Capture the cell that displays the provided text and extract its (X, Y) central coordinate. 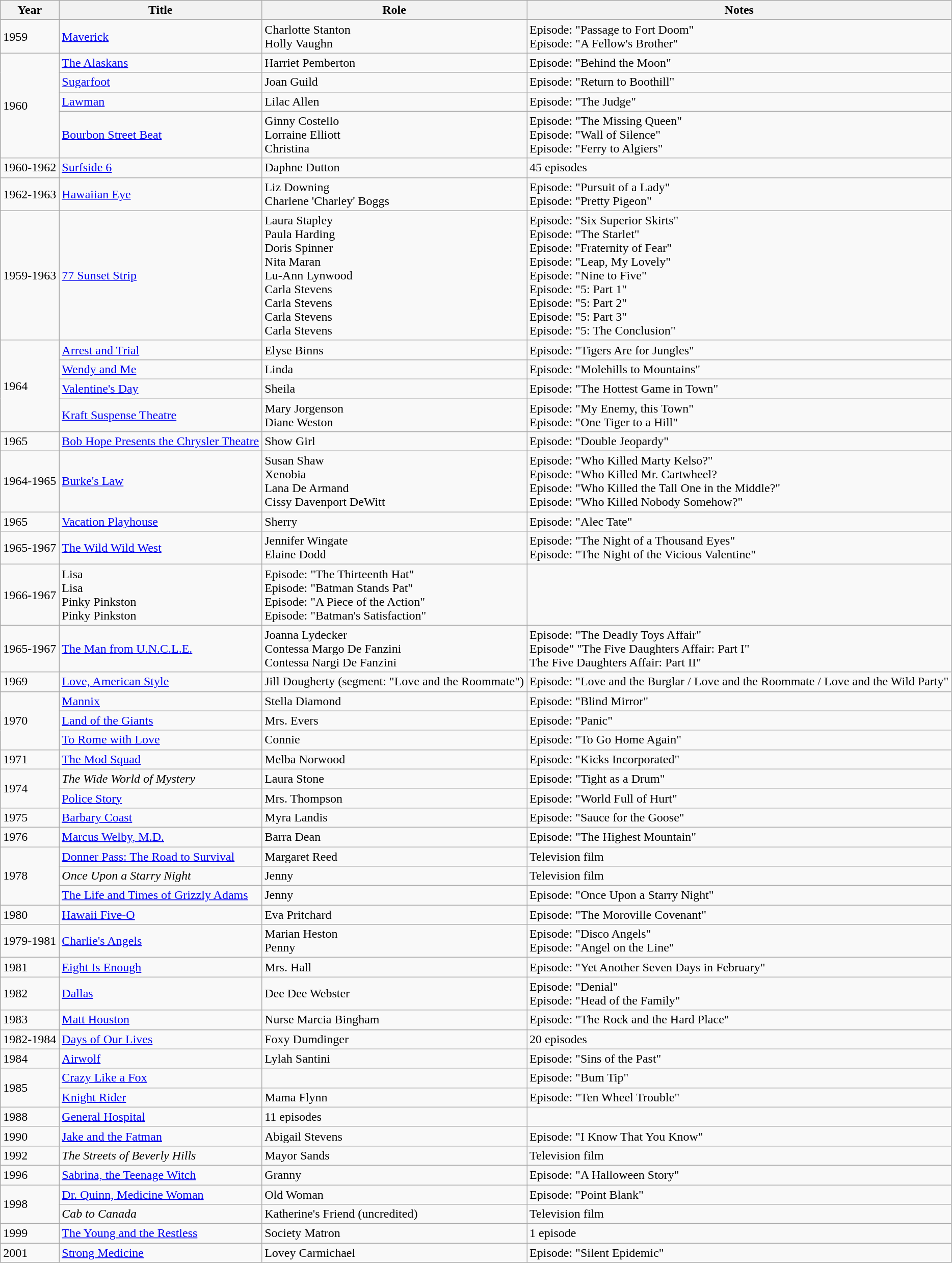
Episode: "Silent Epidemic" (739, 1253)
Mannix (161, 701)
The Alaskans (161, 63)
Valentine's Day (161, 389)
The Man from U.N.C.L.E. (161, 649)
Margaret Reed (394, 856)
Episode: "My Enemy, this Town"Episode: "One Tiger to a Hill" (739, 415)
The Life and Times of Grizzly Adams (161, 895)
Episode: "The Rock and the Hard Place" (739, 1020)
Bourbon Street Beat (161, 135)
Ginny CostelloLorraine ElliottChristina (394, 135)
Love, American Style (161, 682)
Title (161, 10)
1985 (30, 1088)
Jennifer WingateElaine Dodd (394, 548)
Episode: "World Full of Hurt" (739, 798)
Episode: "Denial"Episode: "Head of the Family" (739, 993)
Sherry (394, 522)
Laura Stone (394, 779)
1959-1963 (30, 275)
Liz DowningCharlene 'Charley' Boggs (394, 194)
The Wild Wild West (161, 548)
Episode: "I Know That You Know" (739, 1136)
Episode: "To Go Home Again" (739, 740)
77 Sunset Strip (161, 275)
Notes (739, 10)
Episode: "The Missing Queen"Episode: "Wall of Silence"Episode: "Ferry to Algiers" (739, 135)
Kraft Suspense Theatre (161, 415)
Donner Pass: The Road to Survival (161, 856)
1974 (30, 788)
Vacation Playhouse (161, 522)
Mrs. Thompson (394, 798)
Sugarfoot (161, 82)
Show Girl (394, 442)
Episode: "Disco Angels"Episode: "Angel on the Line" (739, 941)
1996 (30, 1175)
1982-1984 (30, 1039)
1978 (30, 875)
Harriet Pemberton (394, 63)
Charlie's Angels (161, 941)
1992 (30, 1155)
Melba Norwood (394, 759)
Barbary Coast (161, 817)
Mrs. Hall (394, 967)
2001 (30, 1253)
Mayor Sands (394, 1155)
Joanna LydeckerContessa Margo De FanziniContessa Nargi De Fanzini (394, 649)
1990 (30, 1136)
1976 (30, 837)
Episode: "Double Jeopardy" (739, 442)
Mama Flynn (394, 1097)
1998 (30, 1204)
Charlotte StantonHolly Vaughn (394, 37)
11 episodes (394, 1117)
Episode: "Love and the Burglar / Love and the Roommate / Love and the Wild Party" (739, 682)
Episode: "Pursuit of a Lady"Episode: "Pretty Pigeon" (739, 194)
1982 (30, 993)
Episode: "Kicks Incorporated" (739, 759)
Episode: "Molehills to Mountains" (739, 369)
Days of Our Lives (161, 1039)
Knight Rider (161, 1097)
Episode: "The Hottest Game in Town" (739, 389)
The Streets of Beverly Hills (161, 1155)
Arrest and Trial (161, 350)
Barra Dean (394, 837)
Year (30, 10)
Jake and the Fatman (161, 1136)
Episode: "Tight as a Drum" (739, 779)
Elyse Binns (394, 350)
45 episodes (739, 168)
Episode: "Panic" (739, 720)
Lovey Carmichael (394, 1253)
The Wide World of Mystery (161, 779)
Eight Is Enough (161, 967)
Dr. Quinn, Medicine Woman (161, 1195)
Jill Dougherty (segment: "Love and the Roommate") (394, 682)
Once Upon a Starry Night (161, 876)
1980 (30, 915)
Eva Pritchard (394, 915)
Episode: "Passage to Fort Doom"Episode: "A Fellow's Brother" (739, 37)
Police Story (161, 798)
Episode: "Alec Tate" (739, 522)
General Hospital (161, 1117)
1959 (30, 37)
Laura StapleyPaula HardingDoris SpinnerNita MaranLu-Ann LynwoodCarla StevensCarla StevensCarla StevensCarla Stevens (394, 275)
Society Matron (394, 1233)
Episode: "The Judge" (739, 101)
The Young and the Restless (161, 1233)
Foxy Dumdinger (394, 1039)
1969 (30, 682)
Marian HestonPenny (394, 941)
Strong Medicine (161, 1253)
Episode: "Sauce for the Goose" (739, 817)
Abigail Stevens (394, 1136)
1964 (30, 385)
Episode: "Bum Tip" (739, 1078)
Cab to Canada (161, 1214)
Episode: "Behind the Moon" (739, 63)
Episode: "The Deadly Toys Affair"Episode" "The Five Daughters Affair: Part I"The Five Daughters Affair: Part II" (739, 649)
Episode: "Yet Another Seven Days in February" (739, 967)
Episode: "Sins of the Past" (739, 1059)
Episode: "The Highest Mountain" (739, 837)
Episode: "The Thirteenth Hat"Episode: "Batman Stands Pat"Episode: "A Piece of the Action"Episode: "Batman's Satisfaction" (394, 595)
Dallas (161, 993)
Dee Dee Webster (394, 993)
Lilac Allen (394, 101)
Daphne Dutton (394, 168)
1999 (30, 1233)
Matt Houston (161, 1020)
1962-1963 (30, 194)
Joan Guild (394, 82)
The Mod Squad (161, 759)
Susan ShawXenobiaLana De ArmandCissy Davenport DeWitt (394, 481)
Episode: "The Moroville Covenant" (739, 915)
Hawaii Five-O (161, 915)
Burke's Law (161, 481)
Granny (394, 1175)
1 episode (739, 1233)
Airwolf (161, 1059)
1970 (30, 720)
1960 (30, 106)
1975 (30, 817)
Land of the Giants (161, 720)
To Rome with Love (161, 740)
1983 (30, 1020)
20 episodes (739, 1039)
Linda (394, 369)
Old Woman (394, 1195)
Hawaiian Eye (161, 194)
1964-1965 (30, 481)
1960-1962 (30, 168)
Mary JorgensonDiane Weston (394, 415)
Episode: "Once Upon a Starry Night" (739, 895)
Crazy Like a Fox (161, 1078)
Katherine's Friend (uncredited) (394, 1214)
LisaLisaPinky PinkstonPinky Pinkston (161, 595)
Stella Diamond (394, 701)
Lawman (161, 101)
Marcus Welby, M.D. (161, 837)
Episode: "Ten Wheel Trouble" (739, 1097)
Connie (394, 740)
Myra Landis (394, 817)
Mrs. Evers (394, 720)
Lylah Santini (394, 1059)
Episode: "A Halloween Story" (739, 1175)
1984 (30, 1059)
Maverick (161, 37)
1966-1967 (30, 595)
Episode: "Return to Boothill" (739, 82)
1979-1981 (30, 941)
1971 (30, 759)
Sabrina, the Teenage Witch (161, 1175)
Wendy and Me (161, 369)
Episode: "Point Blank" (739, 1195)
Sheila (394, 389)
1981 (30, 967)
1988 (30, 1117)
Episode: "Tigers Are for Jungles" (739, 350)
Surfside 6 (161, 168)
Bob Hope Presents the Chrysler Theatre (161, 442)
Episode: "The Night of a Thousand Eyes"Episode: "The Night of the Vicious Valentine" (739, 548)
Nurse Marcia Bingham (394, 1020)
Episode: "Blind Mirror" (739, 701)
Role (394, 10)
